Return [x, y] of the center of cell containing provided text 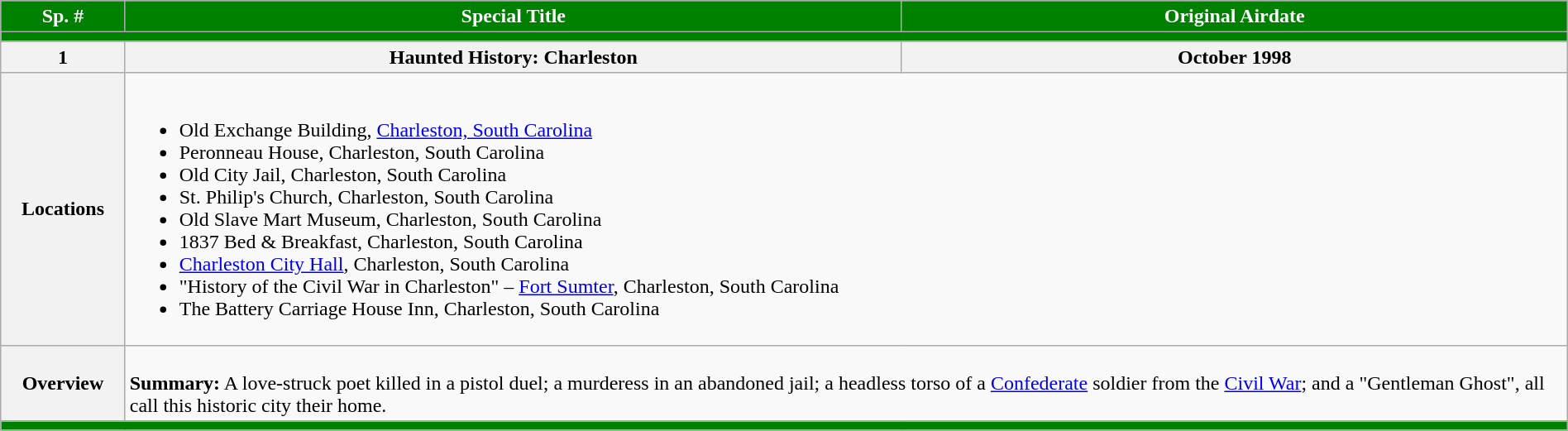
1 [63, 57]
Haunted History: Charleston [513, 57]
October 1998 [1234, 57]
Overview [63, 383]
Original Airdate [1234, 17]
Locations [63, 208]
Sp. # [63, 17]
Special Title [513, 17]
